From the cell containing the given text, extract its center point as [X, Y] coordinate. 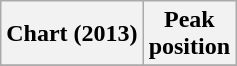
Chart (2013) [72, 34]
Peakposition [189, 34]
